From the cell containing the given text, extract its center point as (X, Y) coordinate. 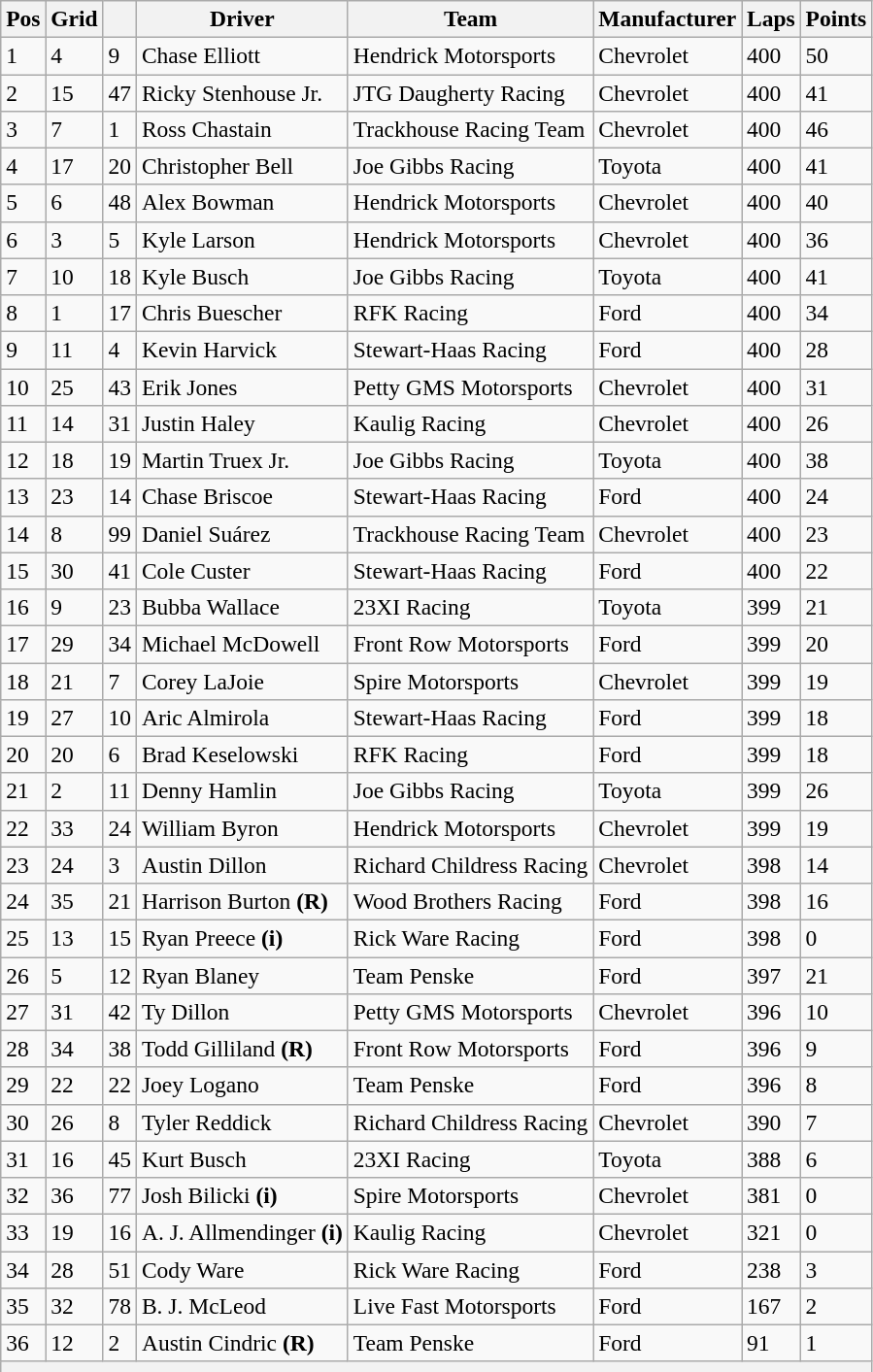
Driver (242, 18)
Team (470, 18)
Justin Haley (242, 423)
Kyle Larson (242, 240)
Wood Brothers Racing (470, 901)
Ryan Preece (i) (242, 938)
Ricky Stenhouse Jr. (242, 92)
Cole Custer (242, 571)
Harrison Burton (R) (242, 901)
42 (119, 1012)
Ryan Blaney (242, 975)
78 (119, 1306)
Corey LaJoie (242, 681)
45 (119, 1159)
381 (771, 1195)
99 (119, 534)
Alex Bowman (242, 203)
321 (771, 1232)
77 (119, 1195)
A. J. Allmendinger (i) (242, 1232)
40 (836, 203)
Ross Chastain (242, 129)
William Byron (242, 828)
Austin Dillon (242, 865)
Laps (771, 18)
390 (771, 1122)
JTG Daugherty Racing (470, 92)
Ty Dillon (242, 1012)
47 (119, 92)
Grid (74, 18)
B. J. McLeod (242, 1306)
Austin Cindric (R) (242, 1343)
51 (119, 1269)
Cody Ware (242, 1269)
Chase Elliott (242, 55)
167 (771, 1306)
91 (771, 1343)
46 (836, 129)
50 (836, 55)
Kevin Harvick (242, 350)
Manufacturer (668, 18)
Brad Keselowski (242, 754)
43 (119, 386)
388 (771, 1159)
Joey Logano (242, 1086)
Points (836, 18)
Chase Briscoe (242, 497)
48 (119, 203)
Kyle Busch (242, 277)
Daniel Suárez (242, 534)
Tyler Reddick (242, 1122)
Todd Gilliland (R) (242, 1049)
Erik Jones (242, 386)
Kurt Busch (242, 1159)
Live Fast Motorsports (470, 1306)
Denny Hamlin (242, 791)
397 (771, 975)
Aric Almirola (242, 718)
Josh Bilicki (i) (242, 1195)
Bubba Wallace (242, 607)
Chris Buescher (242, 313)
Michael McDowell (242, 644)
Pos (23, 18)
Martin Truex Jr. (242, 460)
Christopher Bell (242, 166)
238 (771, 1269)
